Capture the cell that displays the provided text and extract its (X, Y) central coordinate. 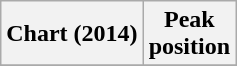
Chart (2014) (72, 34)
Peakposition (189, 34)
